Return the [X, Y] coordinate for the center point of the cell that contains the specified text.  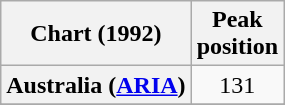
Chart (1992) [96, 34]
Australia (ARIA) [96, 85]
Peak position [237, 34]
131 [237, 85]
